For the text-containing cell, return its midpoint in [X, Y] coordinate format. 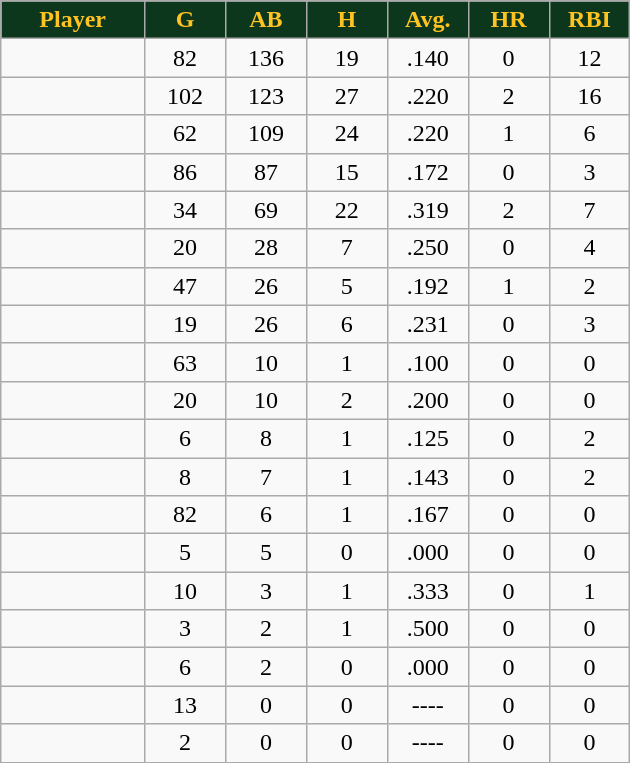
.231 [428, 324]
.500 [428, 629]
86 [186, 172]
H [346, 20]
28 [266, 248]
Player [73, 20]
47 [186, 286]
G [186, 20]
4 [590, 248]
.172 [428, 172]
12 [590, 58]
.250 [428, 248]
Avg. [428, 20]
.100 [428, 362]
13 [186, 705]
.140 [428, 58]
109 [266, 134]
.319 [428, 210]
.192 [428, 286]
34 [186, 210]
123 [266, 96]
136 [266, 58]
102 [186, 96]
.143 [428, 477]
15 [346, 172]
87 [266, 172]
.333 [428, 591]
RBI [590, 20]
69 [266, 210]
.200 [428, 400]
HR [508, 20]
.125 [428, 438]
62 [186, 134]
27 [346, 96]
AB [266, 20]
.167 [428, 515]
63 [186, 362]
24 [346, 134]
16 [590, 96]
22 [346, 210]
